Locate the cell with the specified text and output its (x, y) center coordinate. 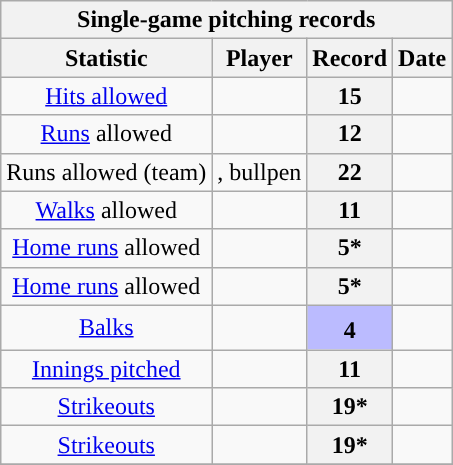
Runs allowed (team) (106, 172)
Statistic (106, 58)
Player (260, 58)
12 (350, 134)
Walks allowed (106, 210)
15 (350, 96)
Hits allowed (106, 96)
Record (350, 58)
, bullpen (260, 172)
Single-game pitching records (226, 20)
Date (422, 58)
Runs allowed (106, 134)
22 (350, 172)
Innings pitched (106, 369)
4 (350, 328)
Balks (106, 328)
